Locate the cell with the specified text and output its [x, y] center coordinate. 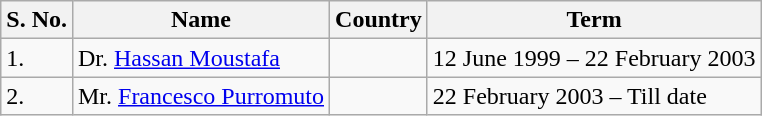
2. [37, 96]
Term [594, 20]
22 February 2003 – Till date [594, 96]
Country [379, 20]
Mr. Francesco Purromuto [200, 96]
Name [200, 20]
Dr. Hassan Moustafa [200, 58]
S. No. [37, 20]
1. [37, 58]
12 June 1999 – 22 February 2003 [594, 58]
